Detect which cell encompasses the target text, then output its (x, y) center coordinate. 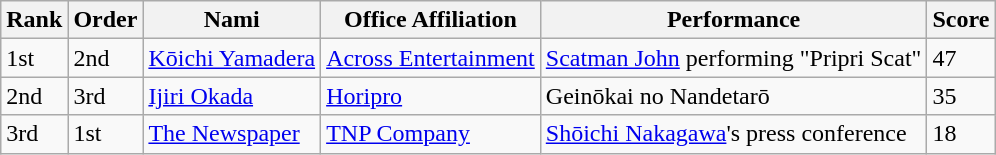
35 (961, 96)
Scatman John performing "Pripri Scat" (734, 58)
Performance (734, 20)
Shōichi Nakagawa's press conference (734, 134)
Horipro (431, 96)
Nami (232, 20)
TNP Company (431, 134)
Geinōkai no Nandetarō (734, 96)
Ijiri Okada (232, 96)
Office Affiliation (431, 20)
Order (106, 20)
18 (961, 134)
Score (961, 20)
Rank (34, 20)
47 (961, 58)
The Newspaper (232, 134)
Kōichi Yamadera (232, 58)
Across Entertainment (431, 58)
